Return the (X, Y) coordinate for the center point of the cell that contains the specified text.  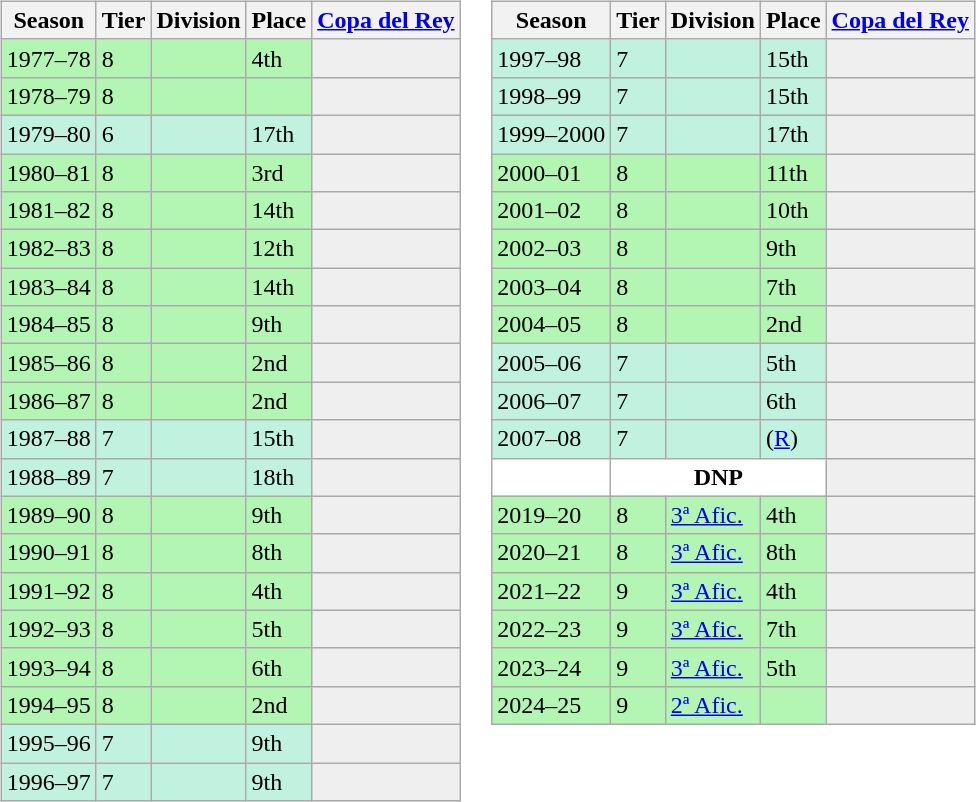
2022–23 (552, 629)
2002–03 (552, 249)
2007–08 (552, 439)
1996–97 (48, 781)
1999–2000 (552, 134)
DNP (718, 477)
2006–07 (552, 401)
18th (279, 477)
3rd (279, 173)
1988–89 (48, 477)
6 (124, 134)
2020–21 (552, 553)
1992–93 (48, 629)
10th (793, 211)
1981–82 (48, 211)
1980–81 (48, 173)
1991–92 (48, 591)
12th (279, 249)
1984–85 (48, 325)
2001–02 (552, 211)
2023–24 (552, 667)
11th (793, 173)
2003–04 (552, 287)
2000–01 (552, 173)
1979–80 (48, 134)
1986–87 (48, 401)
1994–95 (48, 705)
1993–94 (48, 667)
2021–22 (552, 591)
1990–91 (48, 553)
2019–20 (552, 515)
1982–83 (48, 249)
1977–78 (48, 58)
1998–99 (552, 96)
2024–25 (552, 705)
2ª Afic. (712, 705)
1983–84 (48, 287)
1995–96 (48, 743)
2004–05 (552, 325)
1989–90 (48, 515)
1997–98 (552, 58)
1978–79 (48, 96)
1985–86 (48, 363)
1987–88 (48, 439)
(R) (793, 439)
2005–06 (552, 363)
